Return the [x, y] coordinate for the center point of the cell that contains the specified text.  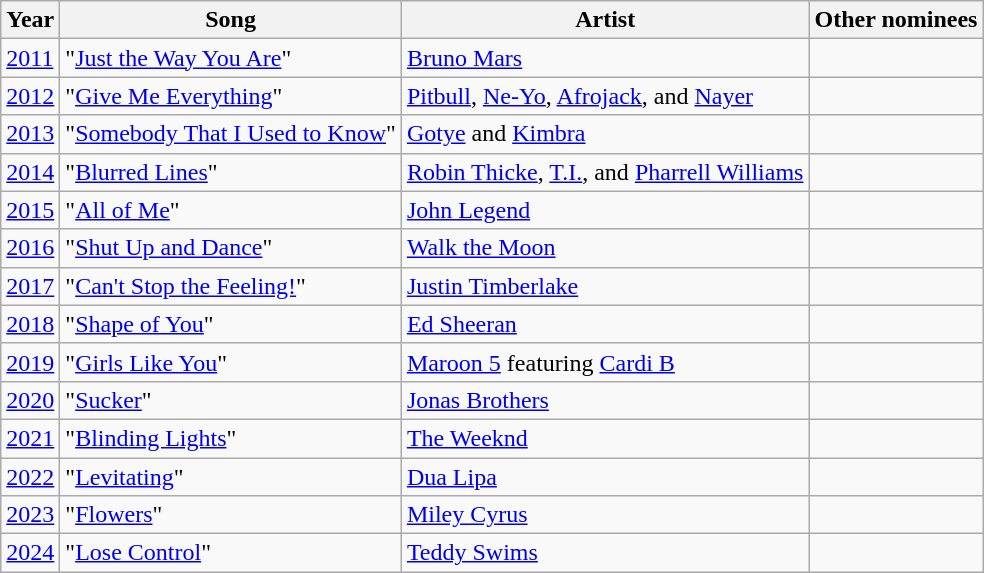
The Weeknd [605, 438]
2017 [30, 286]
"Lose Control" [231, 553]
Dua Lipa [605, 477]
John Legend [605, 210]
2024 [30, 553]
2020 [30, 400]
2011 [30, 58]
2014 [30, 172]
2019 [30, 362]
"Just the Way You Are" [231, 58]
"All of Me" [231, 210]
Robin Thicke, T.I., and Pharrell Williams [605, 172]
"Blinding Lights" [231, 438]
"Shape of You" [231, 324]
Walk the Moon [605, 248]
2018 [30, 324]
2016 [30, 248]
2015 [30, 210]
Gotye and Kimbra [605, 134]
"Girls Like You" [231, 362]
Maroon 5 featuring Cardi B [605, 362]
"Blurred Lines" [231, 172]
Miley Cyrus [605, 515]
"Somebody That I Used to Know" [231, 134]
Teddy Swims [605, 553]
Artist [605, 20]
Bruno Mars [605, 58]
Song [231, 20]
"Flowers" [231, 515]
Justin Timberlake [605, 286]
Year [30, 20]
2021 [30, 438]
"Give Me Everything" [231, 96]
Ed Sheeran [605, 324]
Other nominees [896, 20]
2022 [30, 477]
"Can't Stop the Feeling!" [231, 286]
"Shut Up and Dance" [231, 248]
"Levitating" [231, 477]
"Sucker" [231, 400]
Pitbull, Ne-Yo, Afrojack, and Nayer [605, 96]
2013 [30, 134]
2012 [30, 96]
2023 [30, 515]
Jonas Brothers [605, 400]
